Return [X, Y] of the center of cell containing provided text 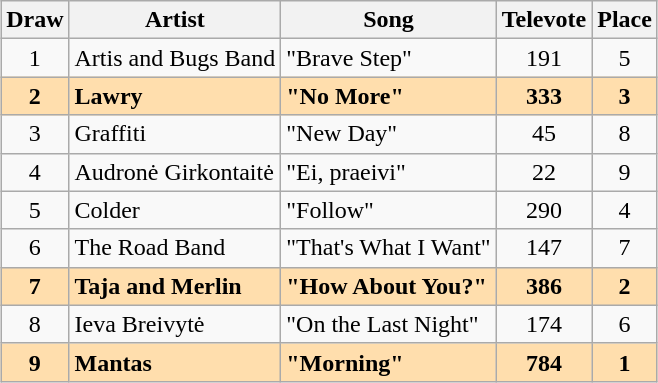
290 [544, 210]
"How About You?" [388, 286]
Graffiti [175, 134]
Artis and Bugs Band [175, 58]
Artist [175, 20]
"New Day" [388, 134]
"Follow" [388, 210]
333 [544, 96]
The Road Band [175, 248]
"No More" [388, 96]
386 [544, 286]
Ieva Breivytė [175, 324]
Song [388, 20]
Place [625, 20]
"Morning" [388, 362]
Colder [175, 210]
"On the Last Night" [388, 324]
Televote [544, 20]
"Ei, praeivi" [388, 172]
Audronė Girkontaitė [175, 172]
191 [544, 58]
Draw [35, 20]
147 [544, 248]
45 [544, 134]
784 [544, 362]
Taja and Merlin [175, 286]
22 [544, 172]
"That's What I Want" [388, 248]
"Brave Step" [388, 58]
Lawry [175, 96]
174 [544, 324]
Mantas [175, 362]
